Output the (x, y) coordinate of the center of the cell containing the given text.  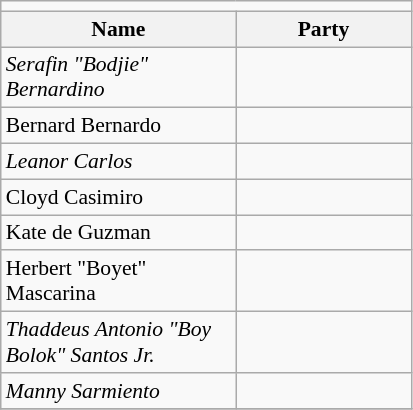
Serafin "Bodjie" Bernardino (118, 78)
Leanor Carlos (118, 162)
Herbert "Boyet" Mascarina (118, 282)
Party (324, 29)
Bernard Bernardo (118, 126)
Manny Sarmiento (118, 391)
Kate de Guzman (118, 233)
Cloyd Casimiro (118, 197)
Name (118, 29)
Thaddeus Antonio "Boy Bolok" Santos Jr. (118, 342)
